Locate the cell with the specified text and output its [X, Y] center coordinate. 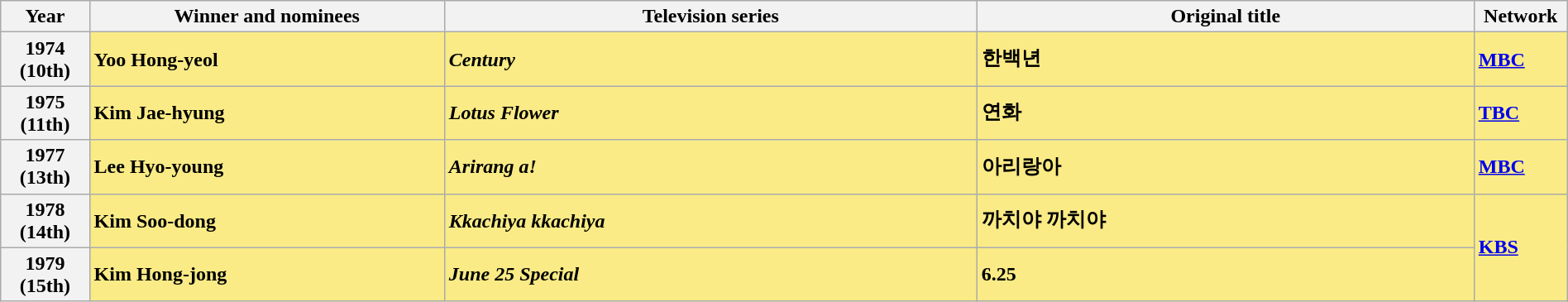
Yoo Hong-yeol [266, 60]
Kim Hong-jong [266, 275]
Century [710, 60]
Kkachiya kkachiya [710, 220]
1978(14th) [45, 220]
아리랑아 [1226, 167]
Arirang a! [710, 167]
June 25 Special [710, 275]
1975(11th) [45, 113]
1977(13th) [45, 167]
6.25 [1226, 275]
Lee Hyo-young [266, 167]
Television series [710, 17]
1979(15th) [45, 275]
Kim Soo-dong [266, 220]
Kim Jae-hyung [266, 113]
Lotus Flower [710, 113]
Network [1520, 17]
TBC [1520, 113]
1974(10th) [45, 60]
까치야 까치야 [1226, 220]
KBS [1520, 247]
한백년 [1226, 60]
Original title [1226, 17]
Year [45, 17]
Winner and nominees [266, 17]
연화 [1226, 113]
